Locate the cell with the specified text and output its (X, Y) center coordinate. 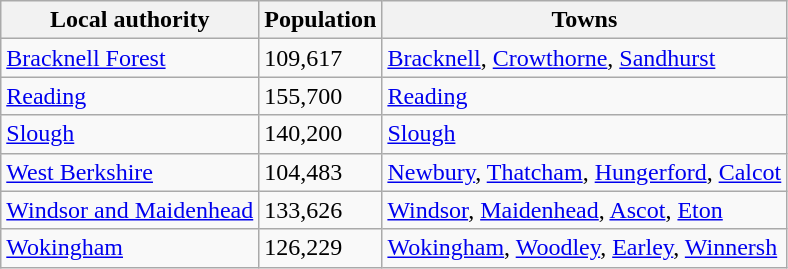
Windsor, Maidenhead, Ascot, Eton (584, 210)
Wokingham (130, 248)
133,626 (320, 210)
Windsor and Maidenhead (130, 210)
104,483 (320, 172)
Population (320, 20)
140,200 (320, 134)
Bracknell, Crowthorne, Sandhurst (584, 58)
West Berkshire (130, 172)
Local authority (130, 20)
Wokingham, Woodley, Earley, Winnersh (584, 248)
Bracknell Forest (130, 58)
Towns (584, 20)
109,617 (320, 58)
126,229 (320, 248)
155,700 (320, 96)
Newbury, Thatcham, Hungerford, Calcot (584, 172)
